From the cell containing the given text, extract its center point as [X, Y] coordinate. 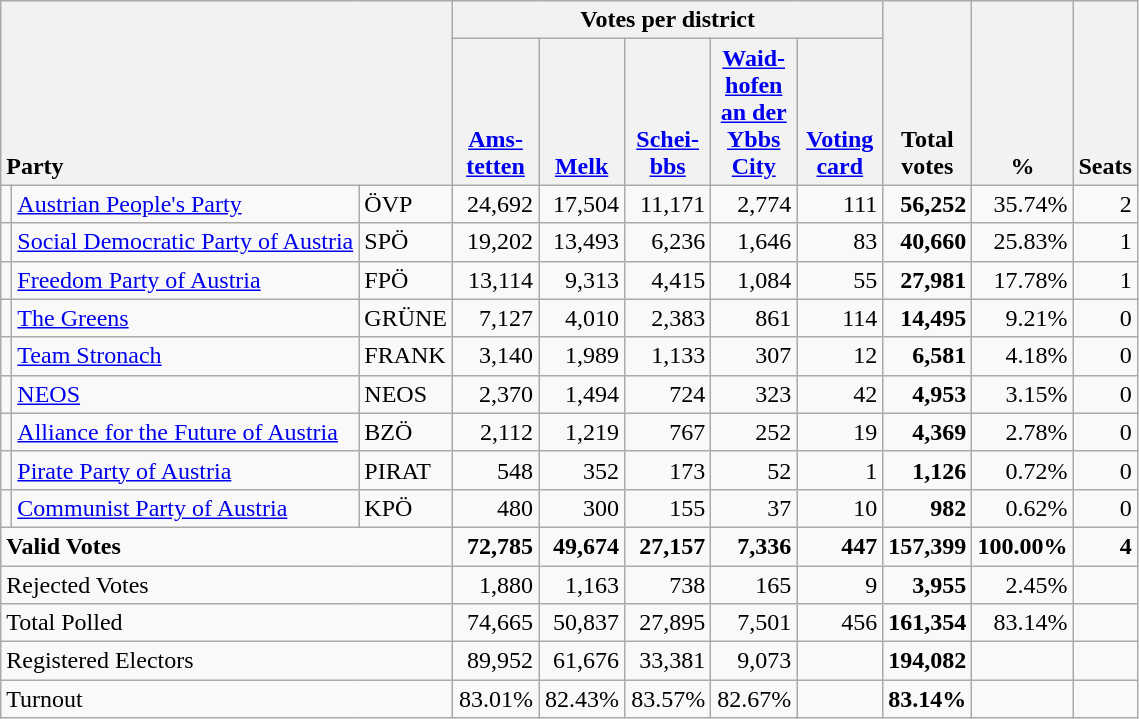
4.18% [1022, 356]
0.62% [1022, 508]
9,073 [754, 661]
Seats [1105, 93]
194,082 [928, 661]
1,880 [496, 585]
61,676 [582, 661]
456 [840, 623]
13,114 [496, 280]
KPÖ [406, 508]
2,112 [496, 432]
72,785 [496, 546]
27,981 [928, 280]
1,494 [582, 394]
74,665 [496, 623]
FRANK [406, 356]
Schei-bbs [668, 112]
24,692 [496, 204]
Rejected Votes [227, 585]
50,837 [582, 623]
19,202 [496, 242]
157,399 [928, 546]
Total Polled [227, 623]
3,955 [928, 585]
323 [754, 394]
Freedom Party of Austria [186, 280]
Party [227, 93]
111 [840, 204]
BZÖ [406, 432]
1,163 [582, 585]
1,133 [668, 356]
35.74% [1022, 204]
1,219 [582, 432]
7,127 [496, 318]
FPÖ [406, 280]
1,646 [754, 242]
2,370 [496, 394]
Votingcard [840, 112]
4 [1105, 546]
82.43% [582, 699]
155 [668, 508]
6,236 [668, 242]
33,381 [668, 661]
14,495 [928, 318]
25.83% [1022, 242]
Melk [582, 112]
165 [754, 585]
83 [840, 242]
Registered Electors [227, 661]
173 [668, 470]
4,369 [928, 432]
49,674 [582, 546]
% [1022, 93]
6,581 [928, 356]
548 [496, 470]
1,126 [928, 470]
ÖVP [406, 204]
1,989 [582, 356]
9,313 [582, 280]
4,415 [668, 280]
Votes per district [668, 20]
17.78% [1022, 280]
Turnout [227, 699]
4,953 [928, 394]
Waid-hofenan derYbbsCity [754, 112]
9 [840, 585]
82.67% [754, 699]
0.72% [1022, 470]
767 [668, 432]
12 [840, 356]
89,952 [496, 661]
Totalvotes [928, 93]
SPÖ [406, 242]
2,383 [668, 318]
352 [582, 470]
161,354 [928, 623]
2.45% [1022, 585]
83.57% [668, 699]
83.01% [496, 699]
2 [1105, 204]
9.21% [1022, 318]
4,010 [582, 318]
GRÜNE [406, 318]
114 [840, 318]
1,084 [754, 280]
Communist Party of Austria [186, 508]
Pirate Party of Austria [186, 470]
724 [668, 394]
17,504 [582, 204]
2,774 [754, 204]
Social Democratic Party of Austria [186, 242]
2.78% [1022, 432]
Valid Votes [227, 546]
7,501 [754, 623]
40,660 [928, 242]
11,171 [668, 204]
3.15% [1022, 394]
13,493 [582, 242]
PIRAT [406, 470]
27,157 [668, 546]
861 [754, 318]
Austrian People's Party [186, 204]
100.00% [1022, 546]
42 [840, 394]
7,336 [754, 546]
Alliance for the Future of Austria [186, 432]
738 [668, 585]
The Greens [186, 318]
480 [496, 508]
37 [754, 508]
56,252 [928, 204]
10 [840, 508]
Ams-tetten [496, 112]
307 [754, 356]
982 [928, 508]
Team Stronach [186, 356]
27,895 [668, 623]
300 [582, 508]
52 [754, 470]
252 [754, 432]
55 [840, 280]
3,140 [496, 356]
447 [840, 546]
19 [840, 432]
